Output the (x, y) coordinate of the center of the cell containing the given text.  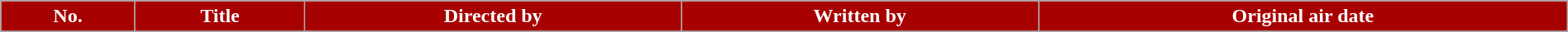
No. (68, 16)
Written by (860, 16)
Directed by (493, 16)
Original air date (1303, 16)
Title (220, 16)
